Search for the cell housing the specified text and yield its (x, y) center coordinate. 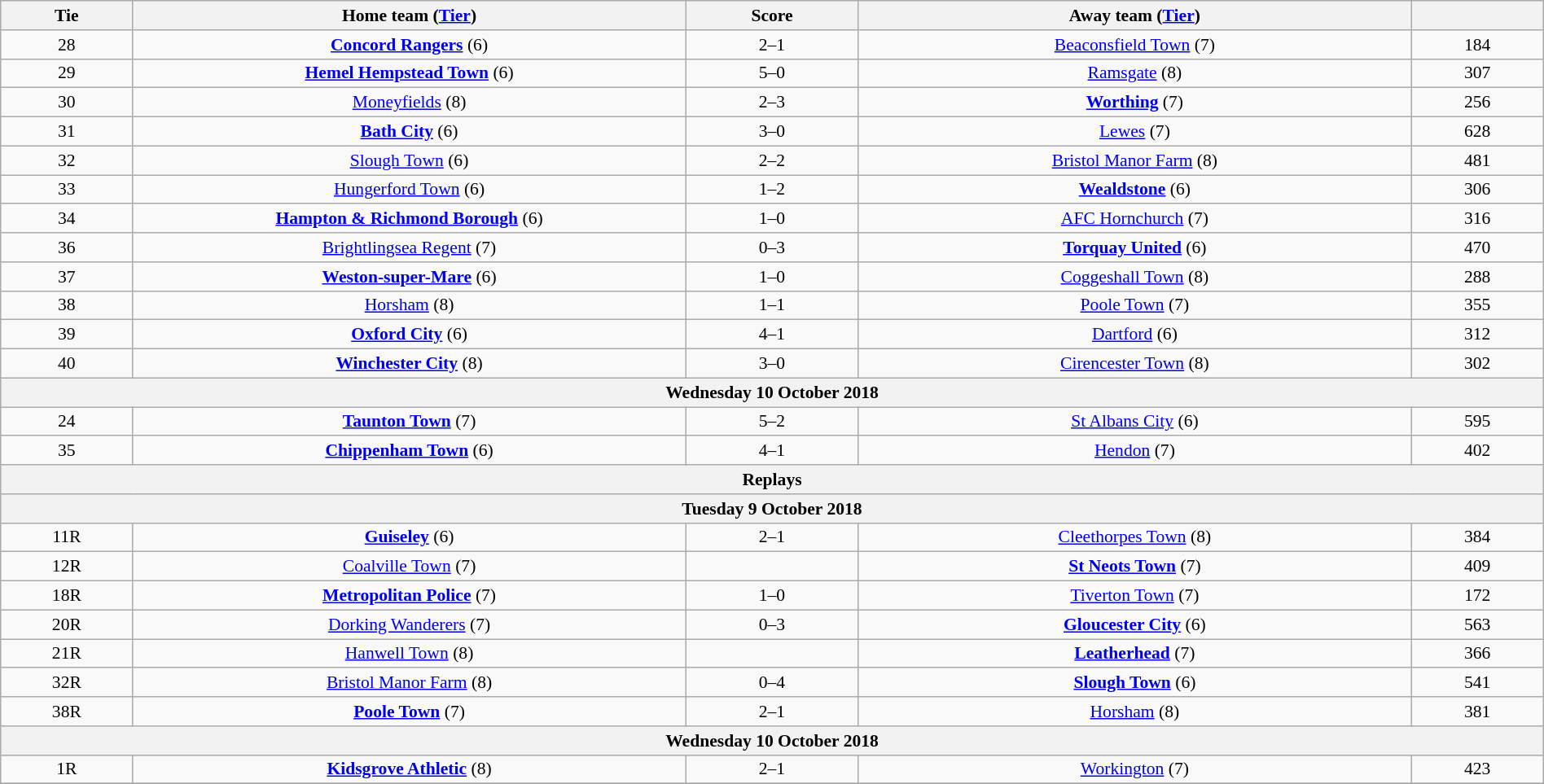
30 (67, 103)
Metropolitan Police (7) (409, 596)
306 (1477, 190)
29 (67, 73)
0–4 (772, 683)
Score (772, 15)
Concord Rangers (6) (409, 45)
Wealdstone (6) (1135, 190)
172 (1477, 596)
36 (67, 247)
312 (1477, 335)
Hampton & Richmond Borough (6) (409, 219)
316 (1477, 219)
Cleethorpes Town (8) (1135, 537)
628 (1477, 132)
18R (67, 596)
11R (67, 537)
Tuesday 9 October 2018 (772, 509)
381 (1477, 712)
Brightlingsea Regent (7) (409, 247)
384 (1477, 537)
1R (67, 769)
38 (67, 305)
Home team (Tier) (409, 15)
St Albans City (6) (1135, 422)
39 (67, 335)
355 (1477, 305)
184 (1477, 45)
31 (67, 132)
Taunton Town (7) (409, 422)
Workington (7) (1135, 769)
2–2 (772, 160)
302 (1477, 364)
288 (1477, 277)
2–3 (772, 103)
563 (1477, 624)
Moneyfields (8) (409, 103)
32R (67, 683)
35 (67, 451)
Coggeshall Town (8) (1135, 277)
33 (67, 190)
Hungerford Town (6) (409, 190)
541 (1477, 683)
34 (67, 219)
St Neots Town (7) (1135, 567)
Dartford (6) (1135, 335)
307 (1477, 73)
Lewes (7) (1135, 132)
5–0 (772, 73)
Beaconsfield Town (7) (1135, 45)
28 (67, 45)
Worthing (7) (1135, 103)
Weston-super-Mare (6) (409, 277)
Kidsgrove Athletic (8) (409, 769)
595 (1477, 422)
470 (1477, 247)
Winchester City (8) (409, 364)
24 (67, 422)
256 (1477, 103)
Bath City (6) (409, 132)
Tie (67, 15)
40 (67, 364)
402 (1477, 451)
Oxford City (6) (409, 335)
481 (1477, 160)
Hanwell Town (8) (409, 654)
21R (67, 654)
37 (67, 277)
423 (1477, 769)
Guiseley (6) (409, 537)
Coalville Town (7) (409, 567)
AFC Hornchurch (7) (1135, 219)
Replays (772, 480)
Leatherhead (7) (1135, 654)
Dorking Wanderers (7) (409, 624)
Gloucester City (6) (1135, 624)
Ramsgate (8) (1135, 73)
409 (1477, 567)
Hendon (7) (1135, 451)
Tiverton Town (7) (1135, 596)
5–2 (772, 422)
Torquay United (6) (1135, 247)
Chippenham Town (6) (409, 451)
Away team (Tier) (1135, 15)
12R (67, 567)
1–2 (772, 190)
1–1 (772, 305)
Hemel Hempstead Town (6) (409, 73)
Cirencester Town (8) (1135, 364)
366 (1477, 654)
38R (67, 712)
32 (67, 160)
20R (67, 624)
